Extract the [X, Y] coordinate from the center of the cell holding the provided text.  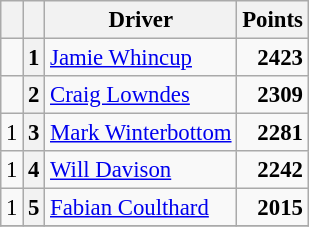
Craig Lowndes [141, 95]
2 [34, 95]
2309 [272, 95]
2281 [272, 133]
2242 [272, 170]
Driver [141, 20]
Will Davison [141, 170]
4 [34, 170]
2015 [272, 208]
Jamie Whincup [141, 58]
5 [34, 208]
2423 [272, 58]
Fabian Coulthard [141, 208]
Mark Winterbottom [141, 133]
Points [272, 20]
3 [34, 133]
